From the cell containing the given text, extract its center point as [X, Y] coordinate. 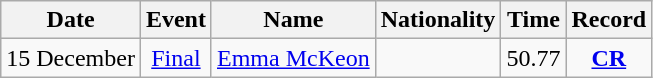
Time [534, 20]
50.77 [534, 58]
Record [609, 20]
Event [176, 20]
CR [609, 58]
Date [71, 20]
Emma McKeon [293, 58]
Nationality [438, 20]
15 December [71, 58]
Final [176, 58]
Name [293, 20]
